Detect which cell encompasses the target text, then output its [x, y] center coordinate. 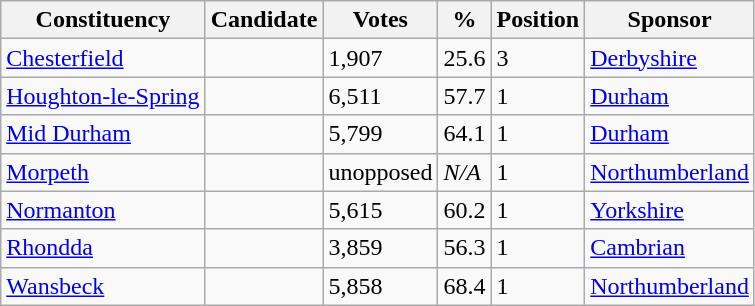
Yorkshire [670, 210]
Candidate [264, 20]
68.4 [464, 286]
Morpeth [103, 172]
6,511 [380, 96]
64.1 [464, 134]
Houghton-le-Spring [103, 96]
Mid Durham [103, 134]
Chesterfield [103, 58]
3 [538, 58]
1,907 [380, 58]
Normanton [103, 210]
5,858 [380, 286]
Position [538, 20]
Cambrian [670, 248]
Rhondda [103, 248]
Wansbeck [103, 286]
57.7 [464, 96]
56.3 [464, 248]
25.6 [464, 58]
Votes [380, 20]
5,615 [380, 210]
5,799 [380, 134]
Constituency [103, 20]
N/A [464, 172]
% [464, 20]
unopposed [380, 172]
Sponsor [670, 20]
Derbyshire [670, 58]
60.2 [464, 210]
3,859 [380, 248]
